Output the (X, Y) coordinate of the center of the cell containing the given text.  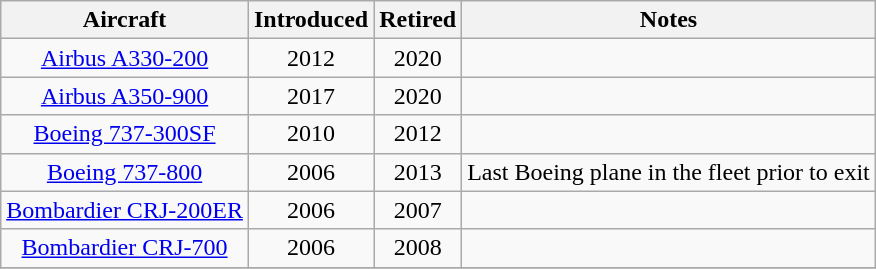
2008 (418, 248)
Aircraft (125, 20)
2013 (418, 172)
Bombardier CRJ-200ER (125, 210)
2017 (310, 96)
Introduced (310, 20)
2007 (418, 210)
Boeing 737-300SF (125, 134)
Boeing 737-800 (125, 172)
Retired (418, 20)
Last Boeing plane in the fleet prior to exit (669, 172)
Notes (669, 20)
2010 (310, 134)
Airbus A330-200 (125, 58)
Bombardier CRJ-700 (125, 248)
Airbus A350-900 (125, 96)
